Detect which cell encompasses the target text, then output its (X, Y) center coordinate. 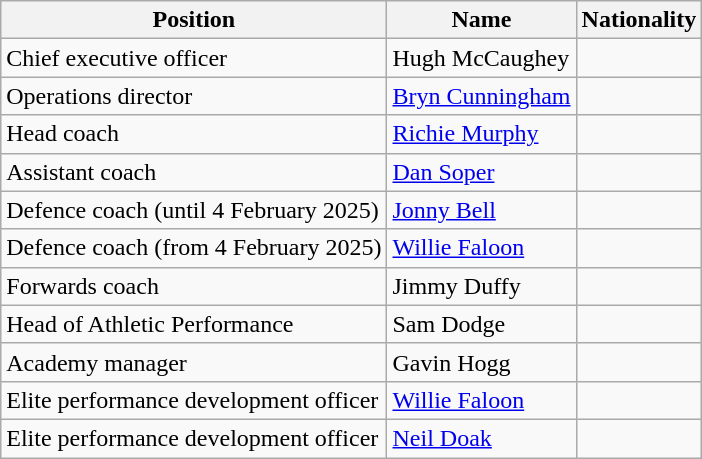
Name (482, 20)
Sam Dodge (482, 324)
Defence coach (from 4 February 2025) (194, 248)
Head of Athletic Performance (194, 324)
Richie Murphy (482, 134)
Operations director (194, 96)
Defence coach (until 4 February 2025) (194, 210)
Chief executive officer (194, 58)
Assistant coach (194, 172)
Head coach (194, 134)
Neil Doak (482, 438)
Nationality (639, 20)
Position (194, 20)
Bryn Cunningham (482, 96)
Jimmy Duffy (482, 286)
Dan Soper (482, 172)
Gavin Hogg (482, 362)
Jonny Bell (482, 210)
Hugh McCaughey (482, 58)
Academy manager (194, 362)
Forwards coach (194, 286)
